Return (X, Y) of the center of cell containing provided text 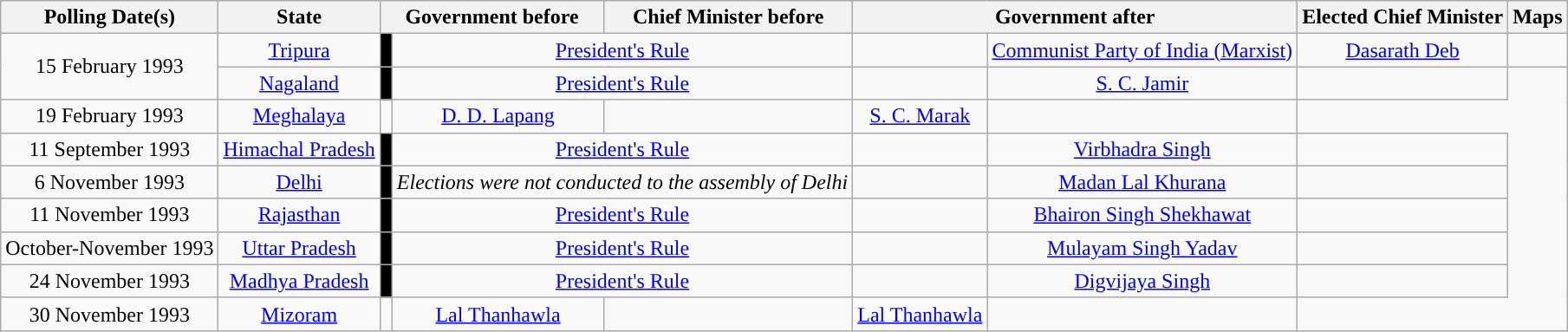
Chief Minister before (728, 17)
11 September 1993 (109, 149)
30 November 1993 (109, 314)
October-November 1993 (109, 248)
Elections were not conducted to the assembly of Delhi (622, 182)
Meghalaya (299, 116)
Mizoram (299, 314)
Delhi (299, 182)
Digvijaya Singh (1142, 281)
Communist Party of India (Marxist) (1142, 50)
11 November 1993 (109, 215)
24 November 1993 (109, 281)
Bhairon Singh Shekhawat (1142, 215)
6 November 1993 (109, 182)
Madan Lal Khurana (1142, 182)
State (299, 17)
Polling Date(s) (109, 17)
S. C. Marak (921, 116)
Uttar Pradesh (299, 248)
Government after (1075, 17)
Mulayam Singh Yadav (1142, 248)
Tripura (299, 50)
Virbhadra Singh (1142, 149)
Maps (1538, 17)
D. D. Lapang (498, 116)
Madhya Pradesh (299, 281)
Elected Chief Minister (1402, 17)
19 February 1993 (109, 116)
Himachal Pradesh (299, 149)
S. C. Jamir (1142, 83)
15 February 1993 (109, 67)
Dasarath Deb (1402, 50)
Government before (491, 17)
Nagaland (299, 83)
Rajasthan (299, 215)
